Find where the given text appears and provide that cell's center as [x, y] coordinate. 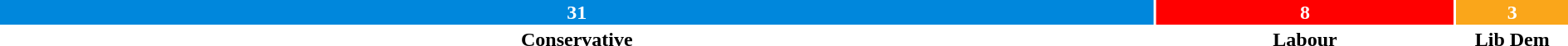
3 [1512, 12]
8 [1306, 12]
31 [577, 12]
